Extract the (X, Y) coordinate from the center of the cell holding the provided text.  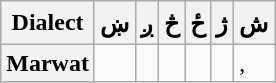
, (254, 63)
څ (172, 23)
Dialect (48, 23)
ښ (114, 23)
ژ (222, 23)
Marwat (48, 63)
ږ (148, 23)
ش (254, 23)
ځ (198, 23)
